Output the (x, y) coordinate of the center of the cell containing the given text.  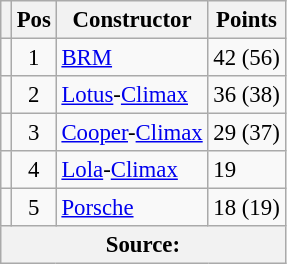
Pos (34, 20)
29 (37) (246, 133)
Cooper-Climax (132, 133)
Porsche (132, 208)
BRM (132, 58)
Source: (143, 245)
2 (34, 95)
Lotus-Climax (132, 95)
3 (34, 133)
19 (246, 170)
36 (38) (246, 95)
Points (246, 20)
1 (34, 58)
Lola-Climax (132, 170)
Constructor (132, 20)
42 (56) (246, 58)
5 (34, 208)
4 (34, 170)
18 (19) (246, 208)
